Capture the cell that displays the provided text and extract its [x, y] central coordinate. 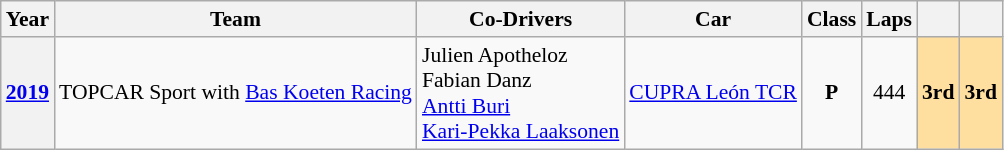
CUPRA León TCR [713, 93]
Laps [889, 19]
Year [28, 19]
444 [889, 93]
Class [832, 19]
Julien Apotheloz Fabian Danz Antti Buri Kari-Pekka Laaksonen [520, 93]
TOPCAR Sport with Bas Koeten Racing [236, 93]
Car [713, 19]
P [832, 93]
Team [236, 19]
2019 [28, 93]
Co-Drivers [520, 19]
